From the cell containing the given text, extract its center point as (x, y) coordinate. 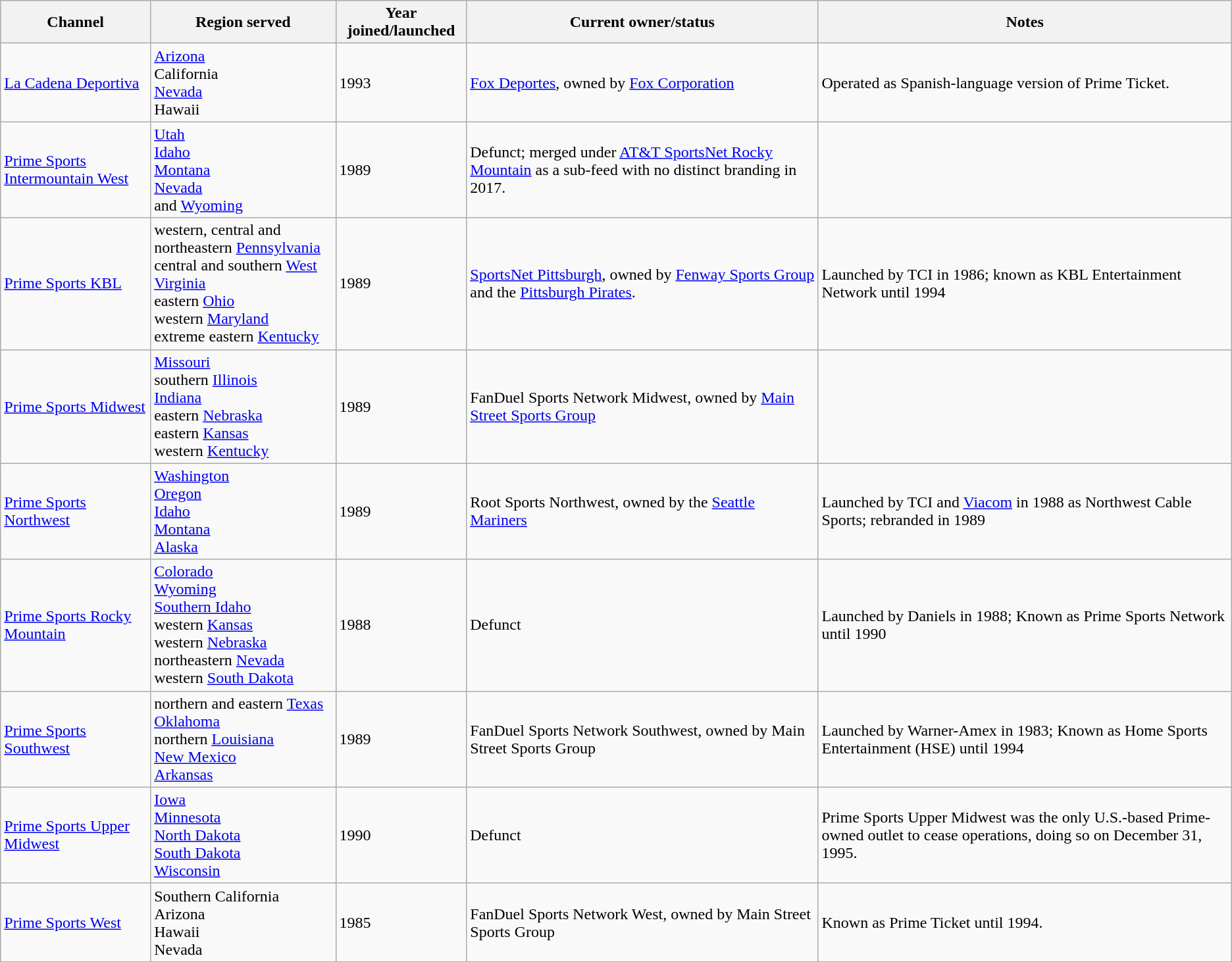
Prime Sports West (76, 923)
Prime Sports Midwest (76, 407)
SportsNet Pittsburgh, owned by Fenway Sports Group and the Pittsburgh Pirates. (642, 284)
Notes (1025, 22)
Launched by Daniels in 1988; Known as Prime Sports Network until 1990 (1025, 625)
Southern CaliforniaArizonaHawaiiNevada (244, 923)
Prime Sports Intermountain West (76, 170)
Known as Prime Ticket until 1994. (1025, 923)
1990 (401, 835)
Launched by TCI in 1986; known as KBL Entertainment Network until 1994 (1025, 284)
UtahIdahoMontanaNevadaand Wyoming (244, 170)
Prime Sports Southwest (76, 739)
Region served (244, 22)
Prime Sports Rocky Mountain (76, 625)
FanDuel Sports Network West, owned by Main Street Sports Group (642, 923)
ColoradoWyomingSouthern Idahowestern Kansaswestern Nebraskanortheastern Nevadawestern South Dakota (244, 625)
ArizonaCaliforniaNevadaHawaii (244, 83)
FanDuel Sports Network Southwest, owned by Main Street Sports Group (642, 739)
Current owner/status (642, 22)
Defunct; merged under AT&T SportsNet Rocky Mountain as a sub-feed with no distinct branding in 2017. (642, 170)
northern and eastern TexasOklahomanorthern LouisianaNew MexicoArkansas (244, 739)
FanDuel Sports Network Midwest, owned by Main Street Sports Group (642, 407)
IowaMinnesotaNorth DakotaSouth DakotaWisconsin (244, 835)
1988 (401, 625)
1985 (401, 923)
Prime Sports Upper Midwest was the only U.S.-based Prime-owned outlet to cease operations, doing so on December 31, 1995. (1025, 835)
WashingtonOregonIdahoMontanaAlaska (244, 511)
Launched by TCI and Viacom in 1988 as Northwest Cable Sports; rebranded in 1989 (1025, 511)
Year joined/launched (401, 22)
Launched by Warner-Amex in 1983; Known as Home Sports Entertainment (HSE) until 1994 (1025, 739)
Prime Sports KBL (76, 284)
Channel (76, 22)
Operated as Spanish-language version of Prime Ticket. (1025, 83)
Root Sports Northwest, owned by the Seattle Mariners (642, 511)
Prime Sports Upper Midwest (76, 835)
western, central and northeastern Pennsylvaniacentral and southern West Virginiaeastern Ohiowestern Marylandextreme eastern Kentucky (244, 284)
Fox Deportes, owned by Fox Corporation (642, 83)
La Cadena Deportiva (76, 83)
1993 (401, 83)
Prime Sports Northwest (76, 511)
Missourisouthern IllinoisIndianaeastern Nebraskaeastern Kansaswestern Kentucky (244, 407)
